Scan for the cell matching the given text and deliver its [X, Y] coordinate at center. 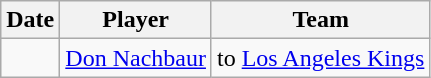
Player [136, 20]
Team [320, 20]
Don Nachbaur [136, 58]
to Los Angeles Kings [320, 58]
Date [30, 20]
